Return the [x, y] coordinate for the center point of the cell that contains the specified text.  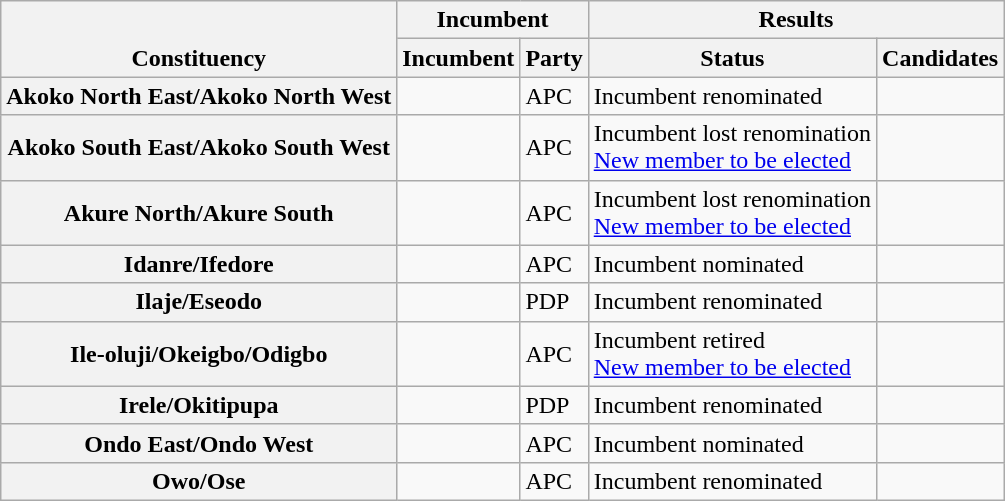
Constituency [199, 39]
Candidates [940, 58]
Ondo East/Ondo West [199, 443]
Irele/Okitipupa [199, 405]
Results [796, 20]
Incumbent retiredNew member to be elected [732, 354]
Status [732, 58]
Akure North/Akure South [199, 212]
Ilaje/Eseodo [199, 302]
Akoko North East/Akoko North West [199, 96]
Party [554, 58]
Idanre/Ifedore [199, 264]
Ile-oluji/Okeigbo/Odigbo [199, 354]
Akoko South East/Akoko South West [199, 148]
Owo/Ose [199, 481]
